Identify which cell holds the provided text, then report its [X, Y] central coordinate. 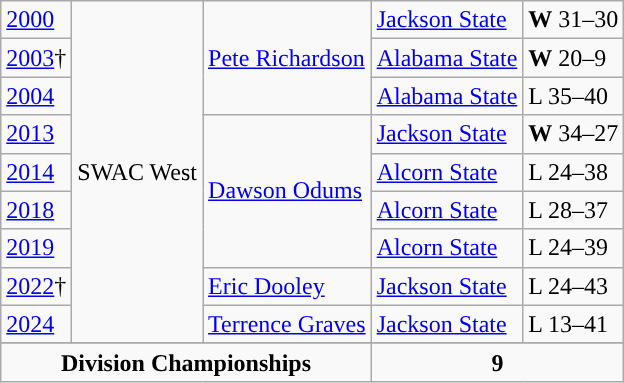
L 35–40 [574, 96]
L 24–39 [574, 248]
L 28–37 [574, 210]
2000 [36, 20]
L 24–43 [574, 286]
W 34–27 [574, 134]
Eric Dooley [288, 286]
2024 [36, 324]
2018 [36, 210]
9 [498, 362]
SWAC West [138, 172]
2003† [36, 58]
2014 [36, 172]
2019 [36, 248]
2004 [36, 96]
2013 [36, 134]
W 20–9 [574, 58]
L 13–41 [574, 324]
Pete Richardson [288, 58]
W 31–30 [574, 20]
Dawson Odums [288, 191]
Division Championships [186, 362]
Terrence Graves [288, 324]
L 24–38 [574, 172]
2022† [36, 286]
